Pinpoint the cell where the given text exists, returning its (x, y) midpoint coordinate. 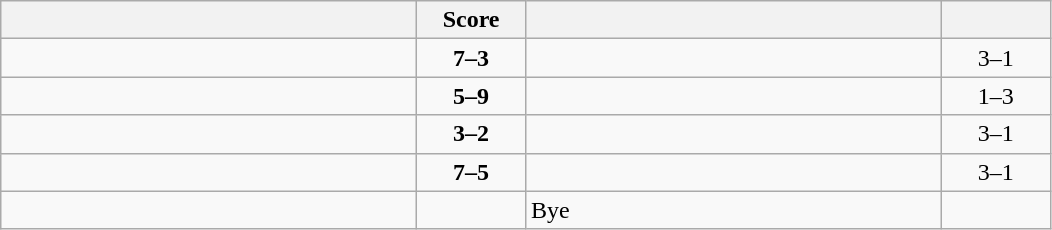
3–2 (472, 134)
7–5 (472, 172)
5–9 (472, 96)
1–3 (996, 96)
Bye (733, 210)
Score (472, 20)
7–3 (472, 58)
